Find where the given text appears and provide that cell's center as [x, y] coordinate. 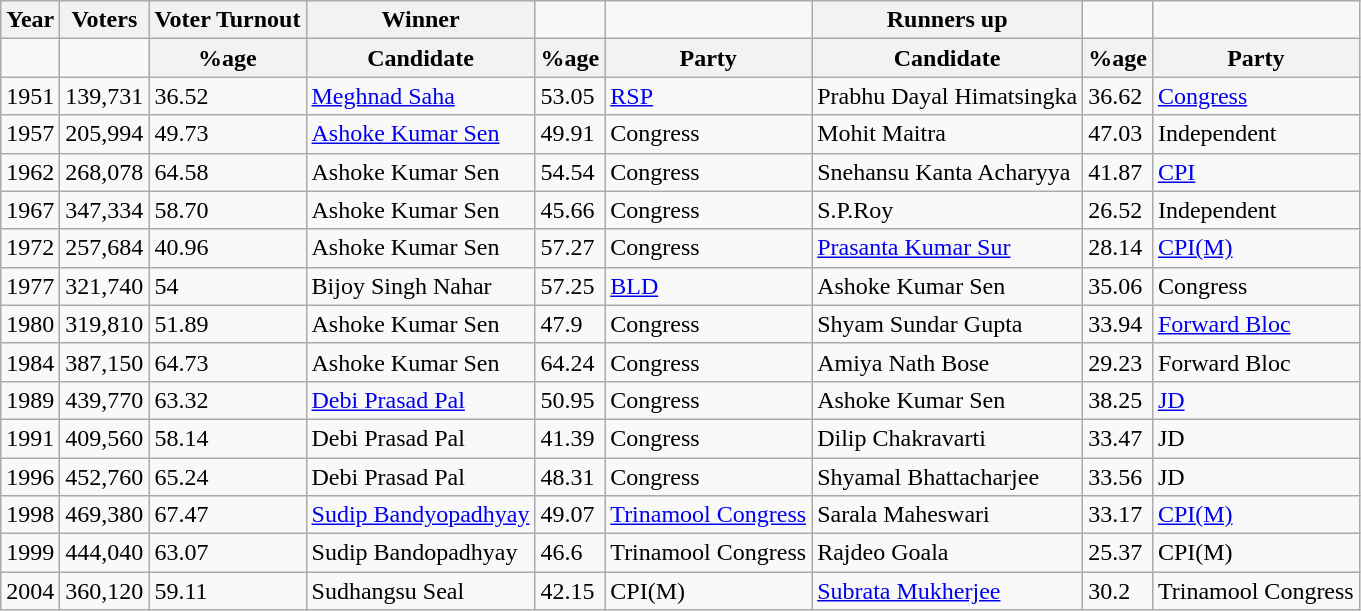
Sudhangsu Seal [420, 591]
58.14 [228, 438]
46.6 [570, 553]
Winner [420, 20]
25.37 [1118, 553]
47.9 [570, 324]
38.25 [1118, 400]
139,731 [104, 96]
Prabhu Dayal Himatsingka [948, 96]
42.15 [570, 591]
Snehansu Kanta Acharyya [948, 172]
Shyam Sundar Gupta [948, 324]
1998 [30, 515]
65.24 [228, 477]
49.73 [228, 134]
58.70 [228, 210]
257,684 [104, 248]
41.87 [1118, 172]
35.06 [1118, 286]
S.P.Roy [948, 210]
33.94 [1118, 324]
409,560 [104, 438]
268,078 [104, 172]
28.14 [1118, 248]
49.07 [570, 515]
439,770 [104, 400]
29.23 [1118, 362]
1951 [30, 96]
Amiya Nath Bose [948, 362]
Rajdeo Goala [948, 553]
BLD [708, 286]
347,334 [104, 210]
33.17 [1118, 515]
452,760 [104, 477]
469,380 [104, 515]
Runners up [948, 20]
CPI [1256, 172]
387,150 [104, 362]
Voters [104, 20]
360,120 [104, 591]
41.39 [570, 438]
1967 [30, 210]
Mohit Maitra [948, 134]
1984 [30, 362]
59.11 [228, 591]
1989 [30, 400]
Meghnad Saha [420, 96]
Voter Turnout [228, 20]
63.07 [228, 553]
Bijoy Singh Nahar [420, 286]
30.2 [1118, 591]
26.52 [1118, 210]
33.47 [1118, 438]
67.47 [228, 515]
2004 [30, 591]
1980 [30, 324]
205,994 [104, 134]
Year [30, 20]
64.73 [228, 362]
321,740 [104, 286]
Dilip Chakravarti [948, 438]
Sudip Bandopadhyay [420, 553]
36.52 [228, 96]
1962 [30, 172]
63.32 [228, 400]
57.25 [570, 286]
1972 [30, 248]
1977 [30, 286]
48.31 [570, 477]
33.56 [1118, 477]
51.89 [228, 324]
54 [228, 286]
64.24 [570, 362]
1991 [30, 438]
54.54 [570, 172]
444,040 [104, 553]
47.03 [1118, 134]
36.62 [1118, 96]
319,810 [104, 324]
Prasanta Kumar Sur [948, 248]
64.58 [228, 172]
Shyamal Bhattacharjee [948, 477]
49.91 [570, 134]
53.05 [570, 96]
1999 [30, 553]
57.27 [570, 248]
Sarala Maheswari [948, 515]
Subrata Mukherjee [948, 591]
Sudip Bandyopadhyay [420, 515]
50.95 [570, 400]
45.66 [570, 210]
1957 [30, 134]
RSP [708, 96]
40.96 [228, 248]
1996 [30, 477]
